Determine the [x, y] coordinate at the center of the cell enclosing the given text.  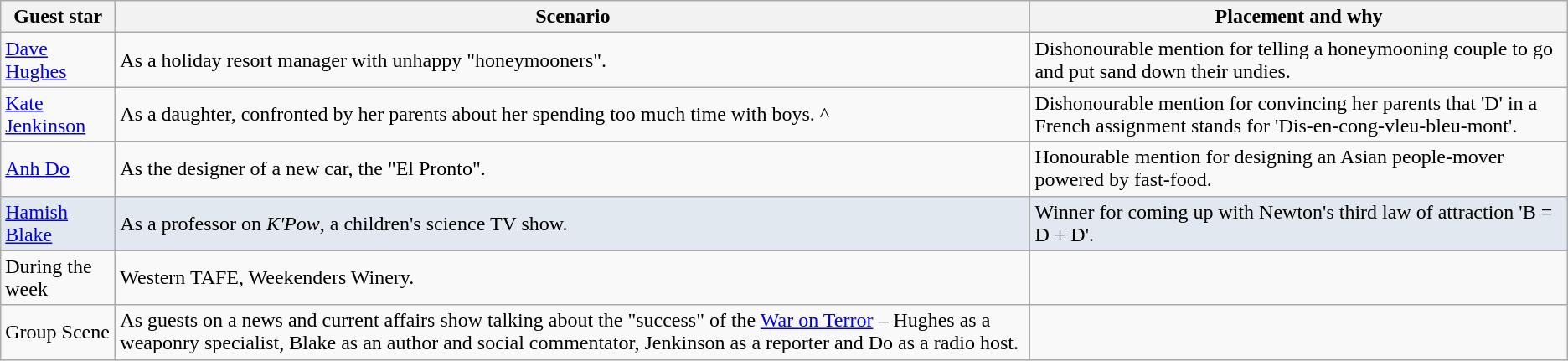
Dishonourable mention for convincing her parents that 'D' in a French assignment stands for 'Dis-en-cong-vleu-bleu-mont'. [1298, 114]
Scenario [573, 17]
Winner for coming up with Newton's third law of attraction 'B = D + D'. [1298, 223]
Kate Jenkinson [59, 114]
As a professor on K'Pow, a children's science TV show. [573, 223]
During the week [59, 278]
Placement and why [1298, 17]
Honourable mention for designing an Asian people-mover powered by fast-food. [1298, 169]
Dave Hughes [59, 60]
Hamish Blake [59, 223]
As a holiday resort manager with unhappy "honeymooners". [573, 60]
As a daughter, confronted by her parents about her spending too much time with boys. ^ [573, 114]
Western TAFE, Weekenders Winery. [573, 278]
Guest star [59, 17]
Anh Do [59, 169]
Dishonourable mention for telling a honeymooning couple to go and put sand down their undies. [1298, 60]
Group Scene [59, 332]
As the designer of a new car, the "El Pronto". [573, 169]
